Determine the (x, y) coordinate at the center of the cell enclosing the given text.  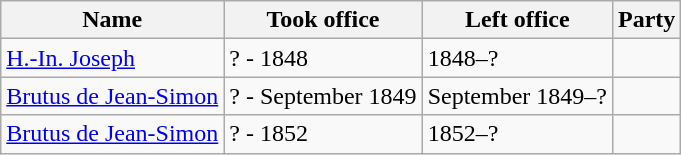
1848–? (517, 58)
? - September 1849 (323, 96)
? - 1852 (323, 134)
September 1849–? (517, 96)
Took office (323, 20)
? - 1848 (323, 58)
1852–? (517, 134)
Left office (517, 20)
Party (647, 20)
H.-In. Joseph (112, 58)
Name (112, 20)
